From the cell containing the given text, extract its center point as [x, y] coordinate. 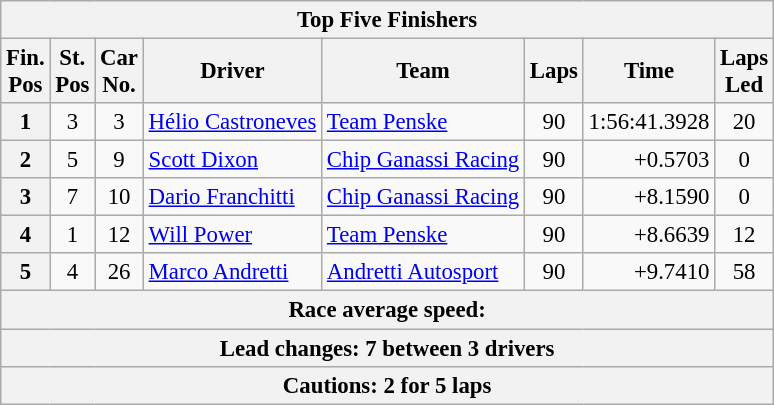
58 [744, 273]
Dario Franchitti [232, 197]
2 [26, 160]
Team [424, 72]
+9.7410 [648, 273]
Marco Andretti [232, 273]
Andretti Autosport [424, 273]
20 [744, 122]
Scott Dixon [232, 160]
LapsLed [744, 72]
26 [120, 273]
10 [120, 197]
Cautions: 2 for 5 laps [388, 385]
Top Five Finishers [388, 20]
Laps [554, 72]
7 [72, 197]
Lead changes: 7 between 3 drivers [388, 348]
9 [120, 160]
Hélio Castroneves [232, 122]
Time [648, 72]
Will Power [232, 235]
Race average speed: [388, 310]
+8.6639 [648, 235]
Driver [232, 72]
St.Pos [72, 72]
+8.1590 [648, 197]
CarNo. [120, 72]
1:56:41.3928 [648, 122]
+0.5703 [648, 160]
Fin.Pos [26, 72]
